Capture the cell that displays the provided text and extract its [x, y] central coordinate. 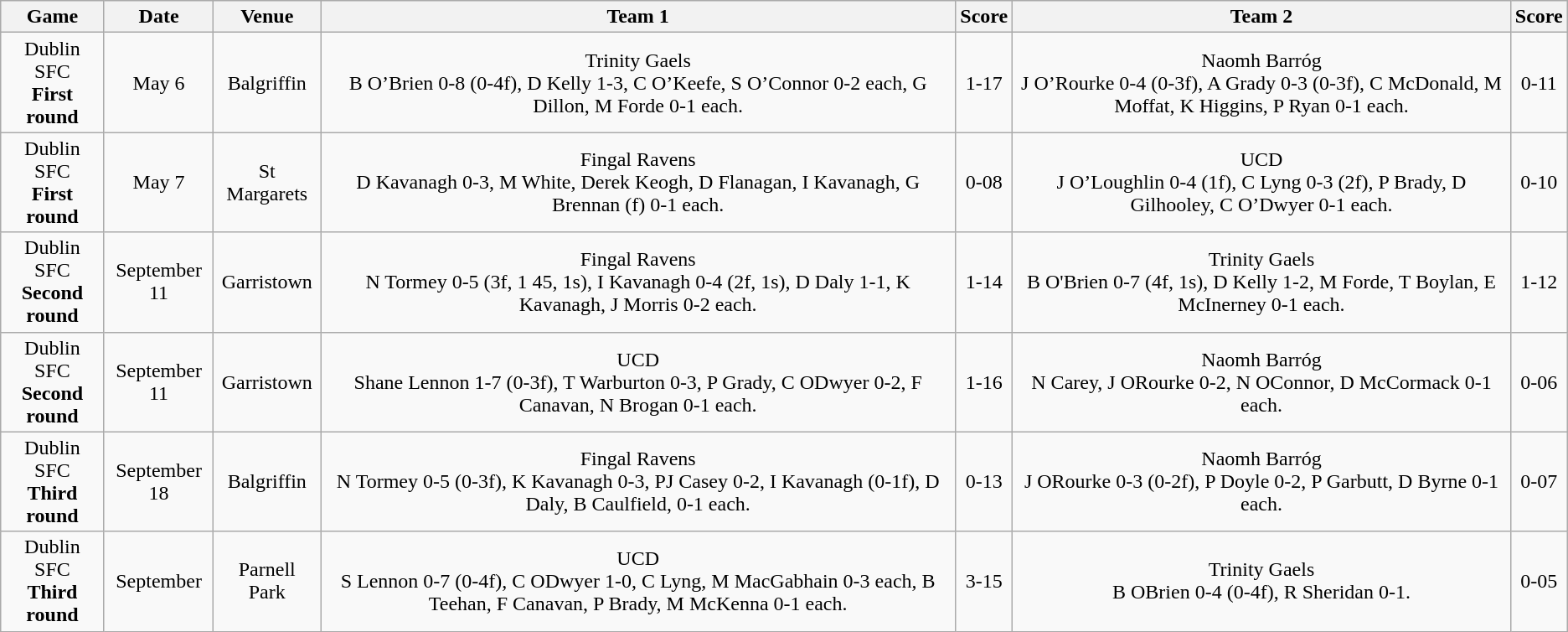
0-08 [984, 183]
Parnell Park [267, 582]
1-16 [984, 382]
0-10 [1539, 183]
Fingal RavensD Kavanagh 0-3, M White, Derek Keogh, D Flanagan, I Kavanagh, G Brennan (f) 0-1 each. [638, 183]
September [159, 582]
0-06 [1539, 382]
Naomh BarrógJ O’Rourke 0-4 (0-3f), A Grady 0-3 (0-3f), C McDonald, M Moffat, K Higgins, P Ryan 0-1 each. [1261, 82]
1-17 [984, 82]
0-07 [1539, 481]
Trinity GaelsB OBrien 0-4 (0-4f), R Sheridan 0-1. [1261, 582]
Naomh BarrógJ ORourke 0-3 (0-2f), P Doyle 0-2, P Garbutt, D Byrne 0-1 each. [1261, 481]
Naomh BarrógN Carey, J ORourke 0-2, N OConnor, D McCormack 0-1 each. [1261, 382]
May 6 [159, 82]
0-05 [1539, 582]
1-12 [1539, 282]
3-15 [984, 582]
Trinity GaelsB O’Brien 0-8 (0-4f), D Kelly 1-3, C O’Keefe, S O’Connor 0-2 each, G Dillon, M Forde 0-1 each. [638, 82]
UCDShane Lennon 1-7 (0-3f), T Warburton 0-3, P Grady, C ODwyer 0-2, F Canavan, N Brogan 0-1 each. [638, 382]
UCDJ O’Loughlin 0-4 (1f), C Lyng 0-3 (2f), P Brady, D Gilhooley, C O’Dwyer 0-1 each. [1261, 183]
UCDS Lennon 0-7 (0-4f), C ODwyer 1-0, C Lyng, M MacGabhain 0-3 each, B Teehan, F Canavan, P Brady, M McKenna 0-1 each. [638, 582]
May 7 [159, 183]
September 18 [159, 481]
Venue [267, 17]
Date [159, 17]
Team 1 [638, 17]
Trinity GaelsB O'Brien 0-7 (4f, 1s), D Kelly 1-2, M Forde, T Boylan, E McInerney 0-1 each. [1261, 282]
0-13 [984, 481]
St Margarets [267, 183]
Fingal RavensN Tormey 0-5 (0-3f), K Kavanagh 0-3, PJ Casey 0-2, I Kavanagh (0-1f), D Daly, B Caulfield, 0-1 each. [638, 481]
Team 2 [1261, 17]
Game [52, 17]
1-14 [984, 282]
Fingal RavensN Tormey 0-5 (3f, 1 45, 1s), I Kavanagh 0-4 (2f, 1s), D Daly 1-1, K Kavanagh, J Morris 0-2 each. [638, 282]
0-11 [1539, 82]
